Scan for the cell matching the given text and deliver its [x, y] coordinate at center. 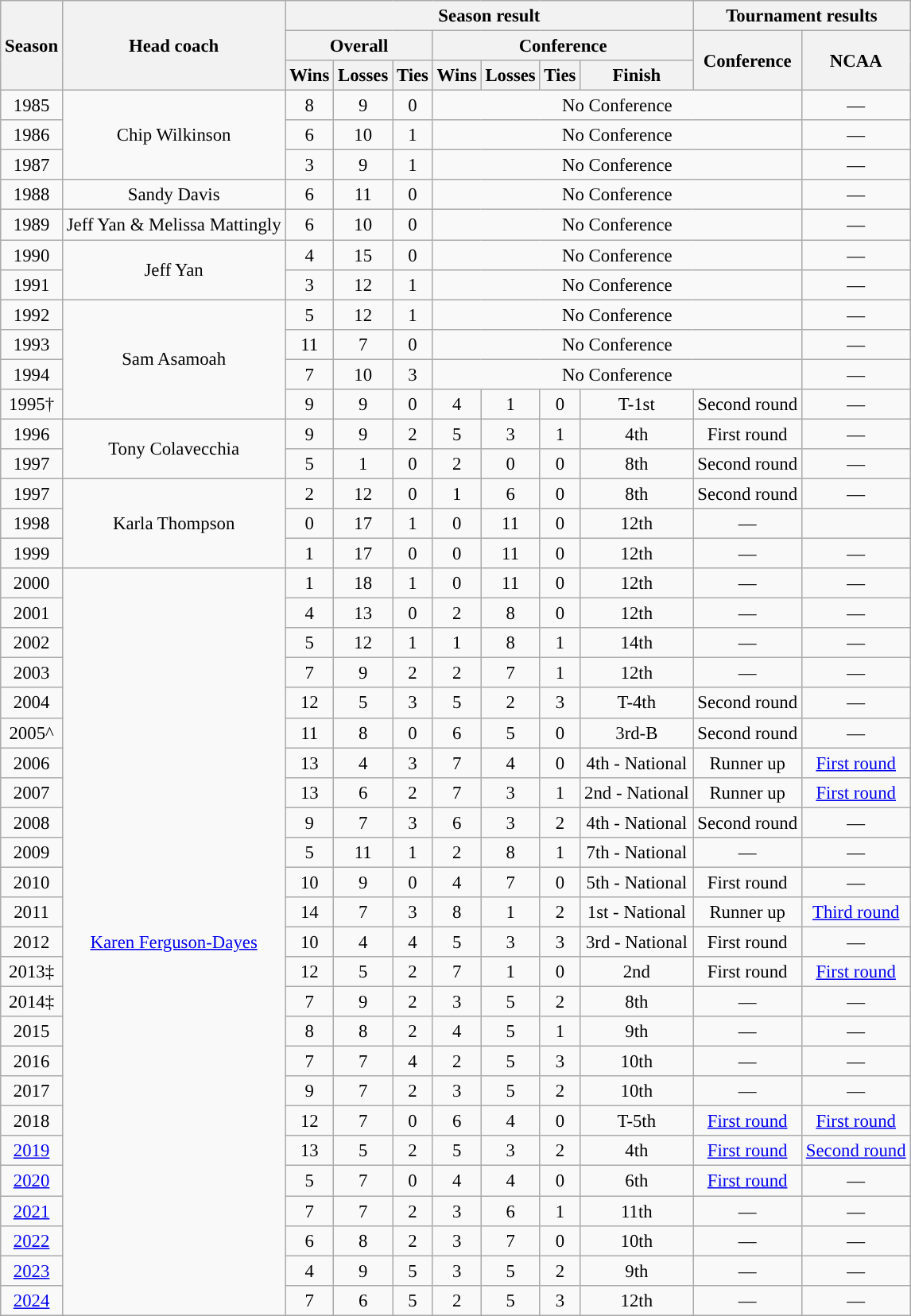
1985 [32, 106]
2016 [32, 1062]
2019 [32, 1151]
2023 [32, 1271]
5th - National [637, 882]
2001 [32, 613]
1986 [32, 135]
2024 [32, 1300]
2022 [32, 1241]
Sam Asamoah [173, 359]
2nd [637, 972]
2000 [32, 583]
2017 [32, 1091]
3rd - National [637, 942]
14 [310, 912]
18 [363, 583]
1992 [32, 315]
1995† [32, 404]
2020 [32, 1181]
Karla Thompson [173, 523]
T-1st [637, 404]
2010 [32, 882]
Head coach [173, 46]
2007 [32, 792]
3rd-B [637, 733]
1999 [32, 554]
2013‡ [32, 972]
Third round [855, 912]
1993 [32, 344]
2011 [32, 912]
14th [637, 643]
Jeff Yan [173, 270]
2004 [32, 703]
2015 [32, 1032]
2006 [32, 763]
2012 [32, 942]
2003 [32, 673]
1991 [32, 284]
1994 [32, 374]
15 [363, 255]
2014‡ [32, 1002]
Tournament results [801, 16]
T-5th [637, 1121]
Season result [490, 16]
Season [32, 46]
2018 [32, 1121]
Jeff Yan & Melissa Mattingly [173, 225]
Sandy Davis [173, 195]
7th - National [637, 853]
2002 [32, 643]
Karen Ferguson-Dayes [173, 942]
2nd - National [637, 792]
1998 [32, 524]
2009 [32, 853]
6th [637, 1181]
1990 [32, 255]
1989 [32, 225]
Finish [637, 75]
11th [637, 1211]
T-4th [637, 703]
2008 [32, 822]
Overall [359, 46]
1988 [32, 195]
Chip Wilkinson [173, 135]
Tony Colavecchia [173, 448]
2005^ [32, 733]
NCAA [855, 60]
1996 [32, 434]
2021 [32, 1211]
1987 [32, 165]
1st - National [637, 912]
